For the text-containing cell, return its midpoint in [x, y] coordinate format. 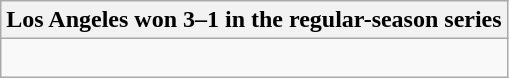
Los Angeles won 3–1 in the regular-season series [254, 20]
